Locate the cell with the specified text and output its (X, Y) center coordinate. 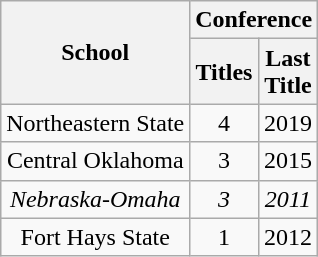
Conference (254, 20)
2019 (288, 123)
Fort Hays State (96, 237)
School (96, 52)
LastTitle (288, 72)
Northeastern State (96, 123)
Central Oklahoma (96, 161)
2012 (288, 237)
2011 (288, 199)
Nebraska-Omaha (96, 199)
4 (224, 123)
1 (224, 237)
Titles (224, 72)
2015 (288, 161)
